Detect which cell encompasses the target text, then output its [X, Y] center coordinate. 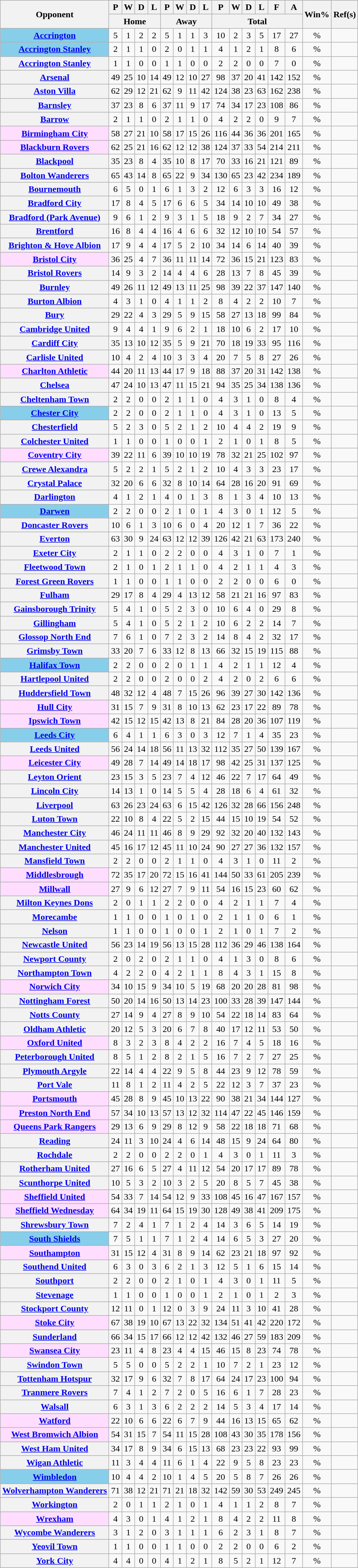
Liverpool [55, 805]
Chesterfield [55, 427]
Bradford City [55, 203]
248 [294, 805]
Stevenage [55, 1294]
Mansfield Town [55, 861]
Blackburn Rovers [55, 147]
Leyton Orient [55, 777]
York City [55, 1561]
South Shields [55, 1239]
Ipswich Town [55, 721]
Plymouth Argyle [55, 1071]
51 [236, 1323]
Brighton & Hove Albion [55, 245]
159 [294, 1113]
Morecambe [55, 917]
Workington [55, 1504]
Cheltenham Town [55, 399]
125 [294, 763]
F [277, 7]
96 [220, 693]
107 [277, 721]
127 [294, 1099]
Halifax Town [55, 665]
Darwen [55, 511]
172 [294, 1323]
178 [277, 1435]
Carlisle United [55, 357]
240 [294, 539]
Burton Albion [55, 301]
Gillingham [55, 623]
Rotherham United [55, 1169]
Portsmouth [55, 1099]
249 [277, 1490]
Port Vale [55, 1085]
134 [220, 1323]
Southampton [55, 1253]
183 [277, 1337]
Preston North End [55, 1113]
Fleetwood Town [55, 567]
West Ham United [55, 1449]
Reading [55, 1141]
Blackpool [55, 161]
Swansea City [55, 1351]
152 [294, 77]
Luton Town [55, 819]
146 [277, 1113]
Stockport County [55, 1309]
Cardiff City [55, 343]
234 [277, 175]
95 [277, 343]
Southend United [55, 1267]
Cambridge United [55, 329]
Peterborough United [55, 1057]
Darlington [55, 497]
Milton Keynes Dons [55, 903]
86 [294, 105]
Away [186, 21]
Bournemouth [55, 189]
60 [277, 889]
121 [277, 161]
162 [277, 91]
Hull City [55, 707]
Home [135, 21]
Crystal Palace [55, 483]
Sheffield Wednesday [55, 1211]
A [294, 7]
Middlesbrough [55, 875]
Rochdale [55, 1155]
Wimbledon [55, 1476]
Wrexham [55, 1519]
Manchester City [55, 833]
Everton [55, 539]
Coventry City [55, 455]
69 [294, 483]
137 [277, 763]
93 [277, 1449]
Arsenal [55, 77]
173 [277, 539]
Win% [317, 14]
Sheffield United [55, 1197]
220 [277, 1323]
Bolton Wanderers [55, 175]
Barnsley [55, 105]
Doncaster Rovers [55, 525]
Bury [55, 315]
Barrow [55, 119]
Watford [55, 1421]
Accrington [55, 35]
164 [294, 945]
Wycombe Wanderers [55, 1533]
140 [294, 287]
Ref(s) [344, 14]
Scunthorpe United [55, 1183]
West Bromwich Albion [55, 1435]
Leeds United [55, 749]
Crewe Alexandra [55, 469]
Tottenham Hotspur [55, 1379]
Nelson [55, 931]
Bradford (Park Avenue) [55, 217]
Total [257, 21]
91 [277, 483]
175 [294, 1211]
Birmingham City [55, 133]
Bristol Rovers [55, 273]
Forest Green Rovers [55, 581]
Chester City [55, 413]
Lincoln City [55, 791]
114 [220, 1113]
128 [220, 1211]
Shrewsbury Town [55, 1225]
238 [294, 91]
Nottingham Forest [55, 1001]
Newcastle United [55, 945]
Stoke City [55, 1323]
201 [277, 133]
205 [277, 875]
Wolverhampton Wanderers [55, 1490]
Exeter City [55, 553]
115 [277, 651]
Bristol City [55, 259]
Grimsby Town [55, 651]
Notts County [55, 1015]
Glossop North End [55, 637]
Charlton Athletic [55, 371]
214 [277, 147]
Northampton Town [55, 973]
Opponent [55, 14]
Sunderland [55, 1337]
Burnley [55, 287]
52 [294, 819]
Southport [55, 1281]
Manchester United [55, 847]
Yeovil Town [55, 1547]
143 [294, 833]
Oxford United [55, 1043]
245 [294, 1490]
119 [294, 721]
Aston Villa [55, 91]
Walsall [55, 1407]
Hartlepool United [55, 679]
102 [277, 455]
Norwich City [55, 987]
123 [277, 259]
Millwall [55, 889]
Swindon Town [55, 1365]
Fulham [55, 595]
Tranmere Rovers [55, 1393]
Colchester United [55, 441]
Chelsea [55, 385]
Brentford [55, 231]
80 [294, 1141]
Leeds City [55, 735]
Queens Park Rangers [55, 1127]
Huddersfield Town [55, 693]
189 [294, 175]
Gainsborough Trinity [55, 609]
Oldham Athletic [55, 1029]
Leicester City [55, 763]
211 [294, 147]
130 [220, 175]
Wigan Athletic [55, 1462]
Newport County [55, 959]
165 [294, 133]
139 [277, 749]
239 [294, 875]
81 [277, 987]
